Output the (X, Y) coordinate of the center of the cell containing the given text.  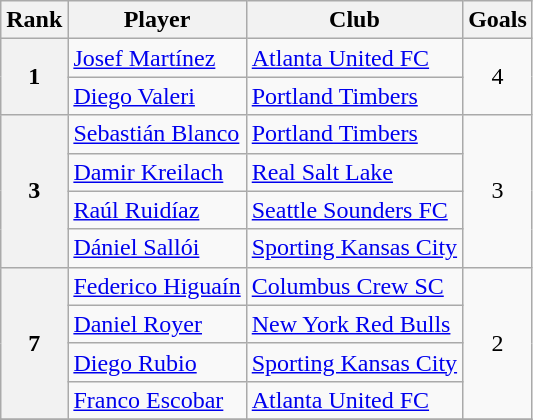
Goals (498, 20)
Federico Higuaín (157, 286)
Raúl Ruidíaz (157, 210)
Player (157, 20)
Diego Rubio (157, 362)
Club (354, 20)
Rank (34, 20)
4 (498, 77)
Josef Martínez (157, 58)
Seattle Sounders FC (354, 210)
Real Salt Lake (354, 172)
7 (34, 343)
Franco Escobar (157, 400)
Diego Valeri (157, 96)
Columbus Crew SC (354, 286)
New York Red Bulls (354, 324)
Daniel Royer (157, 324)
2 (498, 343)
Damir Kreilach (157, 172)
Dániel Sallói (157, 248)
1 (34, 77)
Sebastián Blanco (157, 134)
